Identify which cell holds the provided text, then report its [x, y] central coordinate. 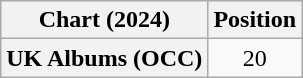
20 [255, 58]
UK Albums (OCC) [104, 58]
Chart (2024) [104, 20]
Position [255, 20]
